Detect which cell encompasses the target text, then output its (X, Y) center coordinate. 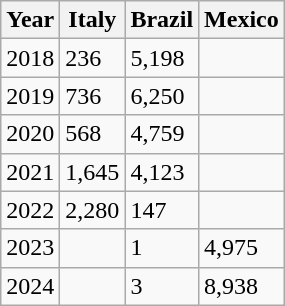
5,198 (162, 58)
2,280 (92, 210)
568 (92, 134)
147 (162, 210)
6,250 (162, 96)
Brazil (162, 20)
4,123 (162, 172)
2023 (30, 248)
8,938 (242, 286)
Mexico (242, 20)
Year (30, 20)
2019 (30, 96)
3 (162, 286)
1 (162, 248)
Italy (92, 20)
4,759 (162, 134)
2022 (30, 210)
236 (92, 58)
2018 (30, 58)
4,975 (242, 248)
2021 (30, 172)
2020 (30, 134)
2024 (30, 286)
736 (92, 96)
1,645 (92, 172)
